Output the [X, Y] coordinate of the center of the cell containing the given text.  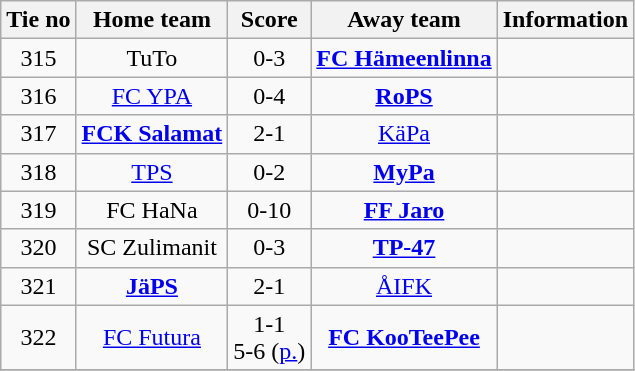
317 [38, 134]
0-2 [270, 172]
Information [565, 20]
319 [38, 210]
FC KooTeePee [404, 338]
FC YPA [152, 96]
KäPa [404, 134]
Tie no [38, 20]
RoPS [404, 96]
FCK Salamat [152, 134]
FC Futura [152, 338]
FC Hämeenlinna [404, 58]
TuTo [152, 58]
MyPa [404, 172]
TPS [152, 172]
322 [38, 338]
ÅIFK [404, 286]
Away team [404, 20]
320 [38, 248]
FF Jaro [404, 210]
Score [270, 20]
0-10 [270, 210]
318 [38, 172]
321 [38, 286]
1-1 5-6 (p.) [270, 338]
JäPS [152, 286]
0-4 [270, 96]
Home team [152, 20]
316 [38, 96]
FC HaNa [152, 210]
315 [38, 58]
TP-47 [404, 248]
SC Zulimanit [152, 248]
